Detect which cell encompasses the target text, then output its [x, y] center coordinate. 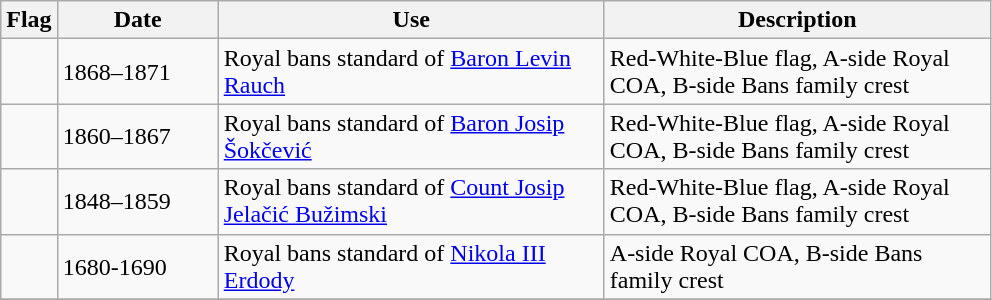
Royal bans standard of Count Josip Jelačić Bužimski [411, 202]
A-side Royal COA, B-side Bans family crest [797, 266]
Use [411, 20]
Date [138, 20]
1868–1871 [138, 72]
Flag [29, 20]
Royal bans standard of Baron Josip Šokčević [411, 136]
Description [797, 20]
Royal bans standard of Baron Levin Rauch [411, 72]
1848–1859 [138, 202]
1860–1867 [138, 136]
1680-1690 [138, 266]
Royal bans standard of Nikola III Erdody [411, 266]
